From the cell containing the given text, extract its center point as (x, y) coordinate. 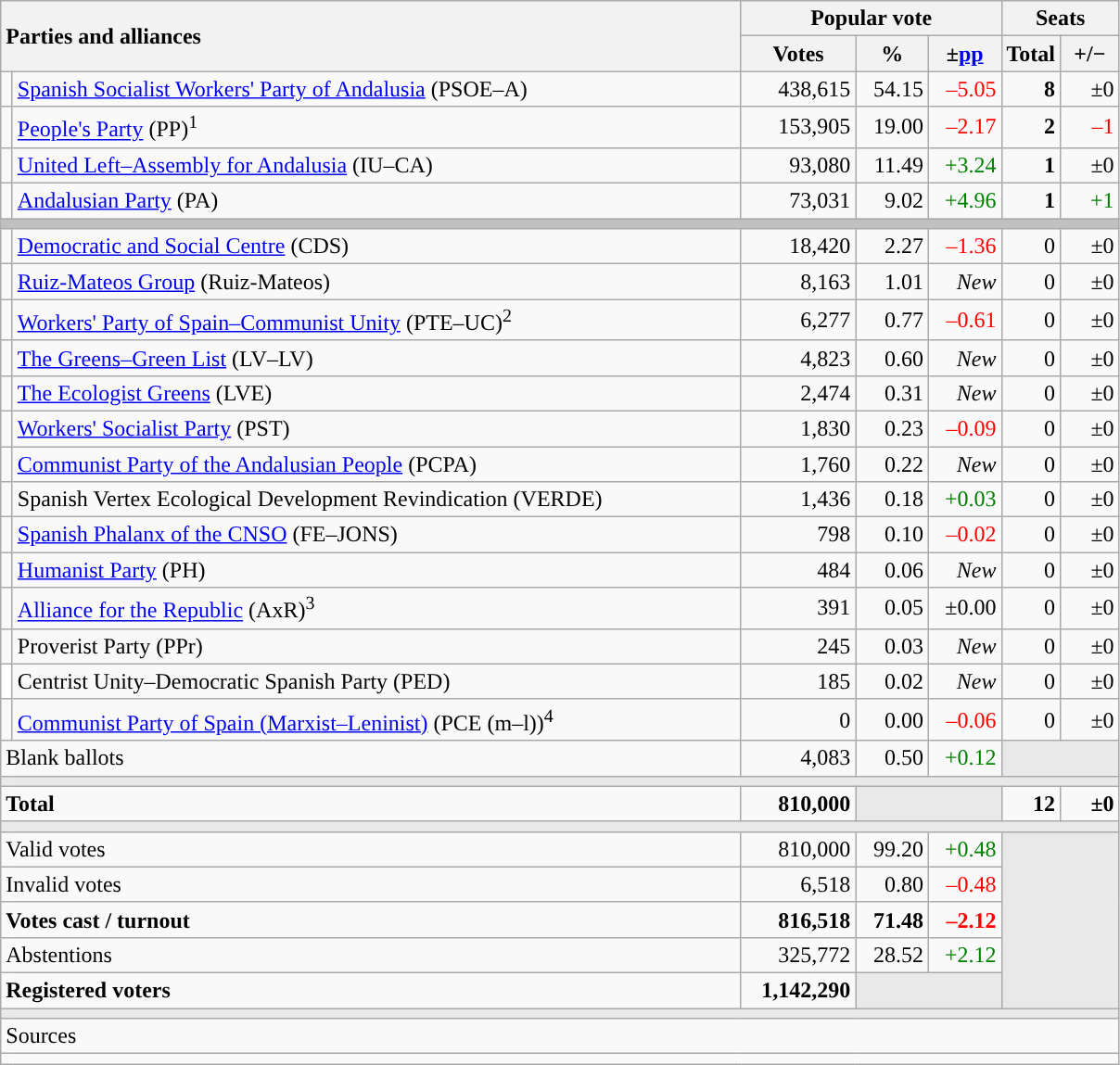
Votes cast / turnout (371, 919)
People's Party (PP)1 (376, 128)
Valid votes (371, 849)
–1 (1090, 128)
–2.17 (964, 128)
Registered voters (371, 991)
99.20 (892, 849)
8 (1031, 89)
Proverist Party (PPr) (376, 646)
0.03 (892, 646)
1,830 (798, 428)
Spanish Phalanx of the CNSO (FE–JONS) (376, 535)
Alliance for the Republic (AxR)3 (376, 608)
11.49 (892, 165)
484 (798, 570)
–0.02 (964, 535)
–0.06 (964, 719)
–5.05 (964, 89)
Humanist Party (PH) (376, 570)
54.15 (892, 89)
+/− (1090, 54)
Communist Party of Spain (Marxist–Leninist) (PCE (m–l))4 (376, 719)
28.52 (892, 955)
United Left–Assembly for Andalusia (IU–CA) (376, 165)
0.80 (892, 884)
9.02 (892, 201)
+1 (1090, 201)
0.02 (892, 681)
Ruiz-Mateos Group (Ruiz-Mateos) (376, 282)
19.00 (892, 128)
71.48 (892, 919)
–0.61 (964, 321)
245 (798, 646)
±0.00 (964, 608)
Abstentions (371, 955)
Democratic and Social Centre (CDS) (376, 247)
6,518 (798, 884)
+4.96 (964, 201)
The Greens–Green List (LV–LV) (376, 358)
325,772 (798, 955)
Blank ballots (371, 758)
0.23 (892, 428)
Workers' Socialist Party (PST) (376, 428)
12 (1031, 804)
% (892, 54)
2 (1031, 128)
Invalid votes (371, 884)
–0.48 (964, 884)
2,474 (798, 393)
Spanish Vertex Ecological Development Revindication (VERDE) (376, 500)
+0.48 (964, 849)
73,031 (798, 201)
0.31 (892, 393)
0.00 (892, 719)
0.60 (892, 358)
816,518 (798, 919)
–0.09 (964, 428)
1,760 (798, 464)
1,436 (798, 500)
Popular vote (872, 19)
–1.36 (964, 247)
2.27 (892, 247)
8,163 (798, 282)
18,420 (798, 247)
Workers' Party of Spain–Communist Unity (PTE–UC)2 (376, 321)
0.05 (892, 608)
The Ecologist Greens (LVE) (376, 393)
Parties and alliances (371, 36)
Communist Party of the Andalusian People (PCPA) (376, 464)
1,142,290 (798, 991)
185 (798, 681)
–2.12 (964, 919)
Spanish Socialist Workers' Party of Andalusia (PSOE–A) (376, 89)
153,905 (798, 128)
Centrist Unity–Democratic Spanish Party (PED) (376, 681)
+0.03 (964, 500)
0.22 (892, 464)
0.10 (892, 535)
391 (798, 608)
Sources (560, 1036)
0.77 (892, 321)
798 (798, 535)
+0.12 (964, 758)
4,083 (798, 758)
+3.24 (964, 165)
Andalusian Party (PA) (376, 201)
Votes (798, 54)
4,823 (798, 358)
+2.12 (964, 955)
0.06 (892, 570)
438,615 (798, 89)
6,277 (798, 321)
0.18 (892, 500)
Seats (1061, 19)
0.50 (892, 758)
1.01 (892, 282)
±pp (964, 54)
93,080 (798, 165)
